Extract the (x, y) coordinate from the center of the cell holding the provided text.  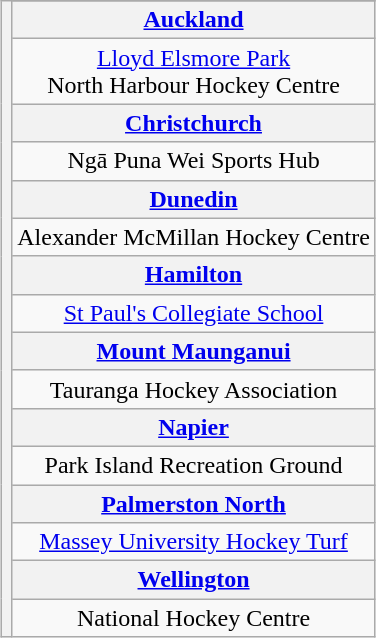
Mount Maunganui (194, 351)
Auckland (194, 20)
Dunedin (194, 199)
St Paul's Collegiate School (194, 313)
Massey University Hockey Turf (194, 542)
Wellington (194, 580)
Napier (194, 427)
Hamilton (194, 275)
Park Island Recreation Ground (194, 465)
National Hockey Centre (194, 618)
Ngā Puna Wei Sports Hub (194, 161)
Christchurch (194, 123)
Alexander McMillan Hockey Centre (194, 237)
Tauranga Hockey Association (194, 389)
Palmerston North (194, 503)
Lloyd Elsmore ParkNorth Harbour Hockey Centre (194, 72)
